Pinpoint the cell where the given text exists, returning its (x, y) midpoint coordinate. 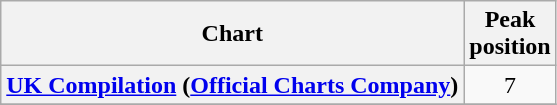
Chart (232, 34)
UK Compilation (Official Charts Company) (232, 85)
Peakposition (510, 34)
7 (510, 85)
